Locate the cell with the specified text and output its (x, y) center coordinate. 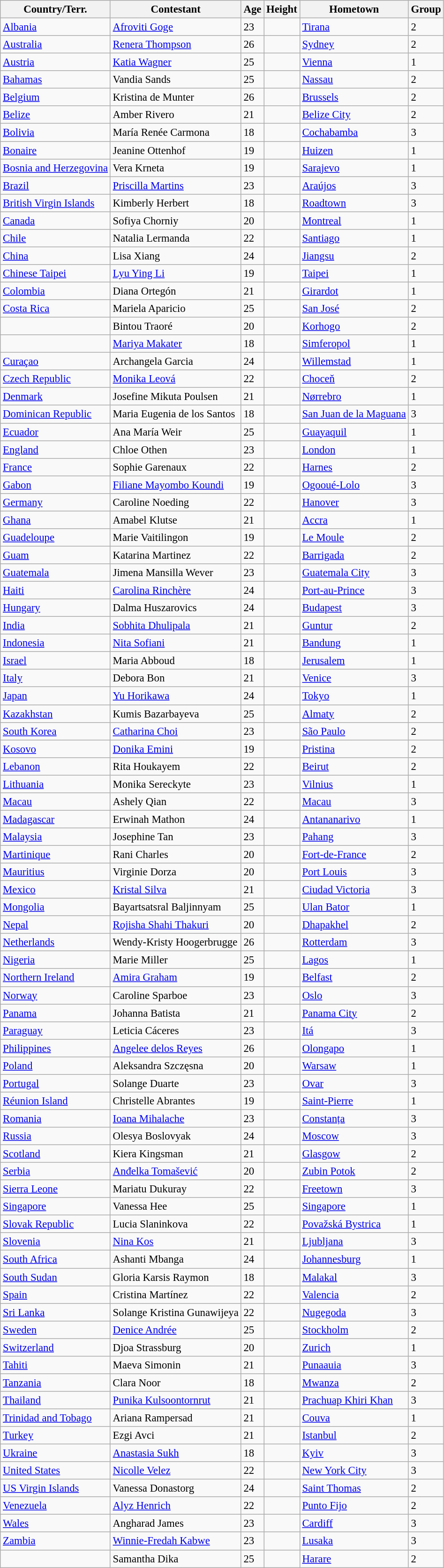
Korhogo (354, 326)
India (55, 626)
Monika Sereckyte (175, 784)
Leticia Cáceres (175, 1030)
Johannesburg (354, 1259)
Paraguay (55, 1030)
Catharina Choi (175, 731)
Rotterdam (354, 942)
São Paulo (354, 731)
Saint-Pierre (354, 1101)
Christelle Abrantes (175, 1101)
Považská Bystrica (354, 1224)
Barrigada (354, 555)
Germany (55, 503)
Netherlands (55, 942)
Philippines (55, 1048)
Kimberly Herbert (175, 203)
Panama City (354, 1013)
Djoa Strassburg (175, 1347)
Contestant (175, 9)
Tahiti (55, 1365)
Belize City (354, 115)
Accra (354, 520)
Czech Republic (55, 379)
Bosnia and Herzegovina (55, 168)
Maria Eugenia de los Santos (175, 414)
Huizen (354, 150)
Kazakhstan (55, 714)
Yu Horikawa (175, 696)
Denice Andrée (175, 1330)
Lebanon (55, 766)
Angharad James (175, 1524)
Mexico (55, 890)
Nassau (354, 80)
Vera Krneta (175, 168)
Malaysia (55, 837)
Renera Thompson (175, 44)
Punaauia (354, 1365)
Santiago (354, 238)
Ashanti Mbanga (175, 1259)
Almaty (354, 714)
Slovenia (55, 1242)
Ecuador (55, 432)
Valencia (354, 1294)
Ovar (354, 1083)
Ashely Qian (175, 802)
Lisa Xiang (175, 256)
Olongapo (354, 1048)
Country/Terr. (55, 9)
Spain (55, 1294)
Port-au-Prince (354, 591)
Hometown (354, 9)
Antananarivo (354, 819)
Romania (55, 1118)
Marie Vaitilingon (175, 538)
Mariatu Dukuray (175, 1189)
Moscow (354, 1136)
Cochabamba (354, 133)
Vanessa Hee (175, 1206)
Amber Rivero (175, 115)
Belgium (55, 97)
Guatemala City (354, 573)
San Juan de la Maguana (354, 414)
Saint Thomas (354, 1488)
Jiangsu (354, 256)
Ioana Mihalache (175, 1118)
Albania (55, 27)
Donika Emini (175, 749)
Nita Sofiani (175, 643)
Jerusalem (354, 661)
Samantha Dika (175, 1559)
France (55, 467)
Solange Kristina Gunawijeya (175, 1312)
Guadeloupe (55, 538)
Panama (55, 1013)
Amira Graham (175, 978)
Dalma Huszarovics (175, 608)
Mauritius (55, 872)
Kyiv (354, 1453)
Tanzania (55, 1383)
Olesya Boslovyak (175, 1136)
Filiane Mayombo Koundi (175, 485)
Haiti (55, 591)
England (55, 450)
Australia (55, 44)
Anastasia Sukh (175, 1453)
Nicolle Velez (175, 1471)
Freetown (354, 1189)
Choceň (354, 379)
Fort-de-France (354, 854)
Constanța (354, 1118)
Roadtown (354, 203)
Winnie-Fredah Kabwe (175, 1541)
Lusaka (354, 1541)
Caroline Noeding (175, 503)
Sri Lanka (55, 1312)
Harare (354, 1559)
Beirut (354, 766)
Curaçao (55, 362)
Group (426, 9)
Tirana (354, 27)
Pristina (354, 749)
Guntur (354, 626)
Diana Ortegón (175, 291)
Age (252, 9)
Rita Houkayem (175, 766)
Kiera Kingsman (175, 1154)
Gloria Karsis Raymon (175, 1277)
Nørrebro (354, 397)
Poland (55, 1066)
Alyz Henrich (175, 1506)
Sophie Garenaux (175, 467)
Madagascar (55, 819)
Afroviti Goge (175, 27)
Katia Wagner (175, 62)
Canada (55, 221)
Chloe Othen (175, 450)
US Virgin Islands (55, 1488)
Mariya Makater (175, 344)
South Africa (55, 1259)
Kristina de Munter (175, 97)
China (55, 256)
Cristina Martínez (175, 1294)
Turkey (55, 1435)
Height (282, 9)
Natalia Lermanda (175, 238)
Brazil (55, 185)
Japan (55, 696)
Réunion Island (55, 1101)
Itá (354, 1030)
Bandung (354, 643)
Lithuania (55, 784)
South Sudan (55, 1277)
Trinidad and Tobago (55, 1418)
Archangela Garcia (175, 362)
Sweden (55, 1330)
Portugal (55, 1083)
Norway (55, 995)
Istanbul (354, 1435)
Kosovo (55, 749)
Israel (55, 661)
Angelee delos Reyes (175, 1048)
Bayartsatsral Baljinnyam (175, 907)
Brussels (354, 97)
Ljubljana (354, 1242)
Slovak Republic (55, 1224)
Guam (55, 555)
Thailand (55, 1400)
Northern Ireland (55, 978)
Araújos (354, 185)
Punika Kulsoontornrut (175, 1400)
Nina Kos (175, 1242)
Lyu Ying Li (175, 274)
Switzerland (55, 1347)
Lagos (354, 960)
Prachuap Khiri Khan (354, 1400)
Belize (55, 115)
Zurich (354, 1347)
Oslo (354, 995)
Indonesia (55, 643)
Jimena Mansilla Wever (175, 573)
Marie Miller (175, 960)
Port Louis (354, 872)
Costa Rica (55, 309)
Rojisha Shahi Thakuri (175, 925)
Montreal (354, 221)
Caroline Sparboe (175, 995)
Ezgi Avci (175, 1435)
Wendy-Kristy Hoogerbrugge (175, 942)
Sarajevo (354, 168)
Budapest (354, 608)
Aleksandra Szczęsna (175, 1066)
Lucia Slaninkova (175, 1224)
Katarina Martinez (175, 555)
Pahang (354, 837)
Virginie Dorza (175, 872)
Priscilla Martins (175, 185)
Italy (55, 679)
Taipei (354, 274)
Stockholm (354, 1330)
Ana María Weir (175, 432)
Sydney (354, 44)
Sierra Leone (55, 1189)
Dominican Republic (55, 414)
Nugegoda (354, 1312)
Vilnius (354, 784)
Monika Leová (175, 379)
San José (354, 309)
Couva (354, 1418)
Hanover (354, 503)
Kumis Bazarbayeva (175, 714)
Zubin Potok (354, 1171)
Vienna (354, 62)
Punto Fijo (354, 1506)
Scotland (55, 1154)
Chile (55, 238)
Venezuela (55, 1506)
Venice (354, 679)
Anđelka Tomašević (175, 1171)
Josefine Mikuta Poulsen (175, 397)
Jeanine Ottenhof (175, 150)
Ciudad Victoria (354, 890)
Simferopol (354, 344)
Vandia Sands (175, 80)
Ariana Rampersad (175, 1418)
Willemstad (354, 362)
Russia (55, 1136)
British Virgin Islands (55, 203)
Erwinah Mathon (175, 819)
South Korea (55, 731)
Bintou Traoré (175, 326)
London (354, 450)
Bonaire (55, 150)
Amabel Klutse (175, 520)
Denmark (55, 397)
Zambia (55, 1541)
Cardiff (354, 1524)
Girardot (354, 291)
Hungary (55, 608)
Mwanza (354, 1383)
Rani Charles (175, 854)
Mongolia (55, 907)
Ghana (55, 520)
Austria (55, 62)
Le Moule (354, 538)
United States (55, 1471)
Sofiya Chorniy (175, 221)
Dhapakhel (354, 925)
Warsaw (354, 1066)
Johanna Batista (175, 1013)
New York City (354, 1471)
Sobhita Dhulipala (175, 626)
Solange Duarte (175, 1083)
Ogooué-Lolo (354, 485)
María Renée Carmona (175, 133)
Chinese Taipei (55, 274)
Ulan Bator (354, 907)
Guayaquil (354, 432)
Josephine Tan (175, 837)
Bolivia (55, 133)
Gabon (55, 485)
Malakal (354, 1277)
Colombia (55, 291)
Tokyo (354, 696)
Maeva Simonin (175, 1365)
Ukraine (55, 1453)
Glasgow (354, 1154)
Debora Bon (175, 679)
Kristal Silva (175, 890)
Serbia (55, 1171)
Bahamas (55, 80)
Harnes (354, 467)
Maria Abboud (175, 661)
Carolina Rinchère (175, 591)
Martinique (55, 854)
Wales (55, 1524)
Vanessa Donastorg (175, 1488)
Nigeria (55, 960)
Nepal (55, 925)
Guatemala (55, 573)
Mariela Aparicio (175, 309)
Belfast (354, 978)
Clara Noor (175, 1383)
